From the cell containing the given text, extract its center point as (X, Y) coordinate. 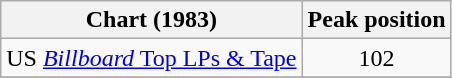
102 (376, 58)
US Billboard Top LPs & Tape (152, 58)
Chart (1983) (152, 20)
Peak position (376, 20)
